Return (x, y) of the center of cell containing provided text 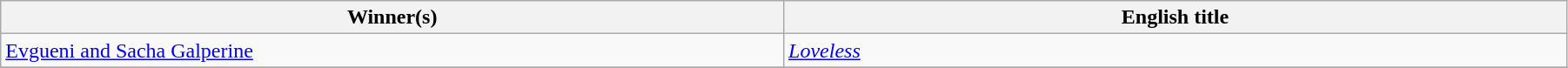
English title (1176, 17)
Winner(s) (392, 17)
Evgueni and Sacha Galperine (392, 51)
Loveless (1176, 51)
